Identify which cell holds the provided text, then report its (x, y) central coordinate. 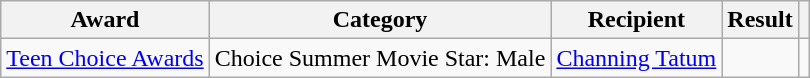
Channing Tatum (636, 58)
Teen Choice Awards (105, 58)
Award (105, 20)
Recipient (636, 20)
Result (760, 20)
Choice Summer Movie Star: Male (380, 58)
Category (380, 20)
